For the text-containing cell, return its midpoint in (X, Y) coordinate format. 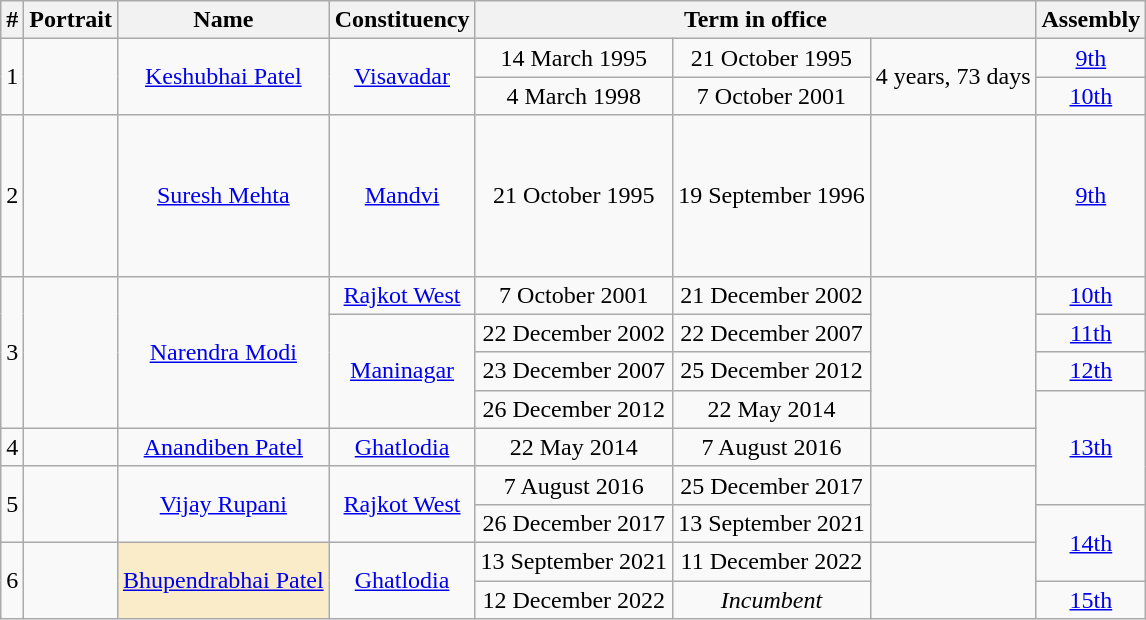
Maninagar (402, 371)
26 December 2017 (574, 523)
19 September 1996 (772, 196)
Mandvi (402, 196)
13th (1091, 447)
6 (12, 580)
Narendra Modi (223, 352)
Constituency (402, 20)
Term in office (756, 20)
25 December 2012 (772, 371)
Incumbent (772, 599)
22 December 2007 (772, 333)
11 December 2022 (772, 561)
# (12, 20)
5 (12, 504)
Visavadar (402, 77)
Name (223, 20)
4 (12, 447)
26 December 2012 (574, 409)
11th (1091, 333)
25 December 2017 (772, 485)
4 March 1998 (574, 96)
Suresh Mehta (223, 196)
Assembly (1091, 20)
14 March 1995 (574, 58)
12 December 2022 (574, 599)
Bhupendrabhai Patel (223, 580)
4 years, 73 days (953, 77)
Vijay Rupani (223, 504)
15th (1091, 599)
Portrait (71, 20)
14th (1091, 542)
Anandiben Patel (223, 447)
22 December 2002 (574, 333)
12th (1091, 371)
21 December 2002 (772, 295)
3 (12, 352)
1 (12, 77)
Keshubhai Patel (223, 77)
23 December 2007 (574, 371)
2 (12, 196)
